Return the (x, y) coordinate for the center point of the cell that contains the specified text.  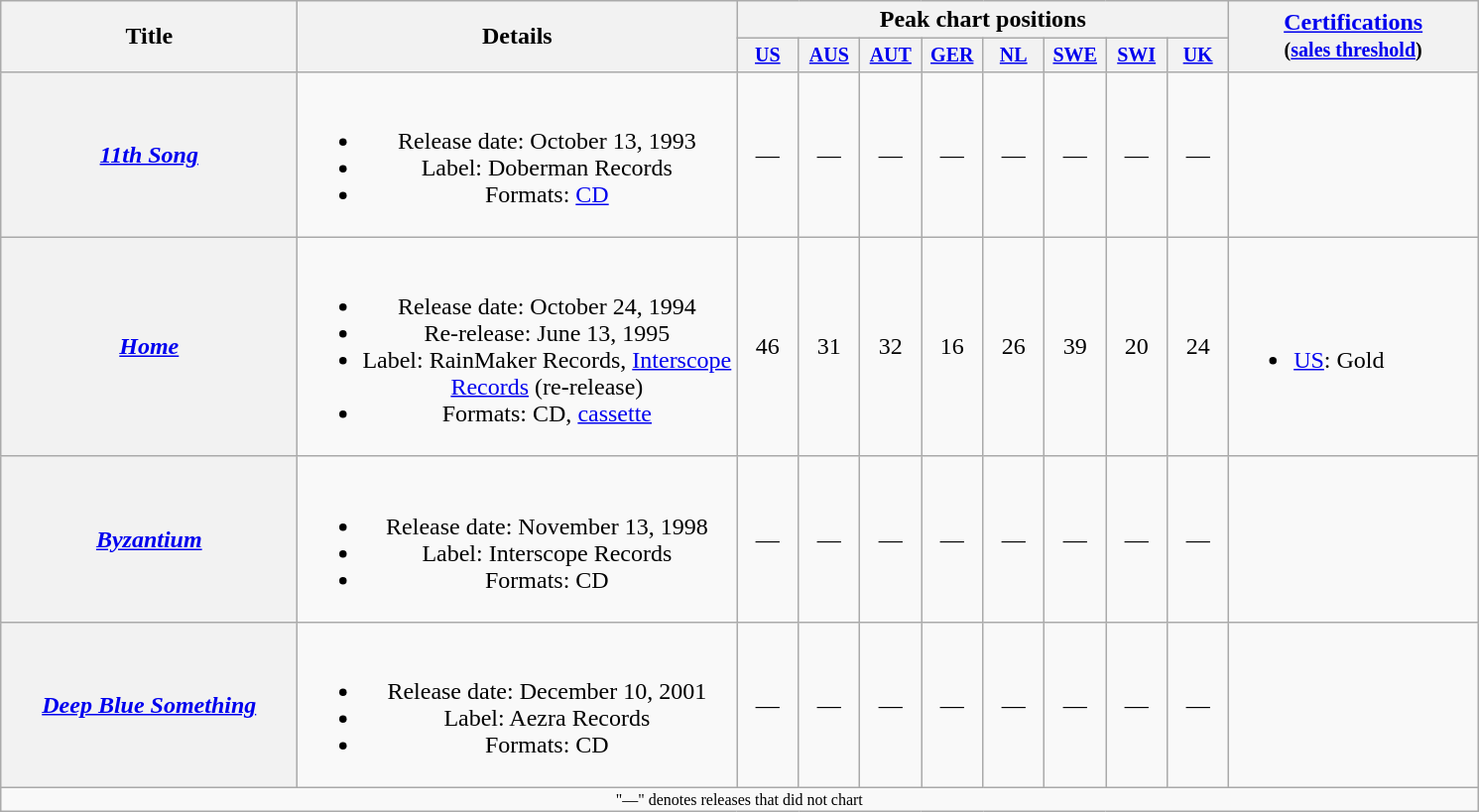
Deep Blue Something (149, 704)
Release date: November 13, 1998Label: Interscope RecordsFormats: CD (518, 539)
24 (1198, 347)
AUT (891, 56)
Title (149, 37)
AUS (829, 56)
SWI (1137, 56)
UK (1198, 56)
11th Song (149, 155)
Release date: October 24, 1994Re-release: June 13, 1995Label: RainMaker Records, Interscope Records (re-release)Formats: CD, cassette (518, 347)
16 (952, 347)
31 (829, 347)
SWE (1075, 56)
"—" denotes releases that did not chart (740, 800)
Release date: October 13, 1993Label: Doberman RecordsFormats: CD (518, 155)
26 (1014, 347)
20 (1137, 347)
GER (952, 56)
Certifications(sales threshold) (1353, 37)
Byzantium (149, 539)
Home (149, 347)
46 (768, 347)
Peak chart positions (983, 20)
Details (518, 37)
US: Gold (1353, 347)
Release date: December 10, 2001Label: Aezra RecordsFormats: CD (518, 704)
39 (1075, 347)
US (768, 56)
32 (891, 347)
NL (1014, 56)
